Pinpoint the cell where the given text exists, returning its (x, y) midpoint coordinate. 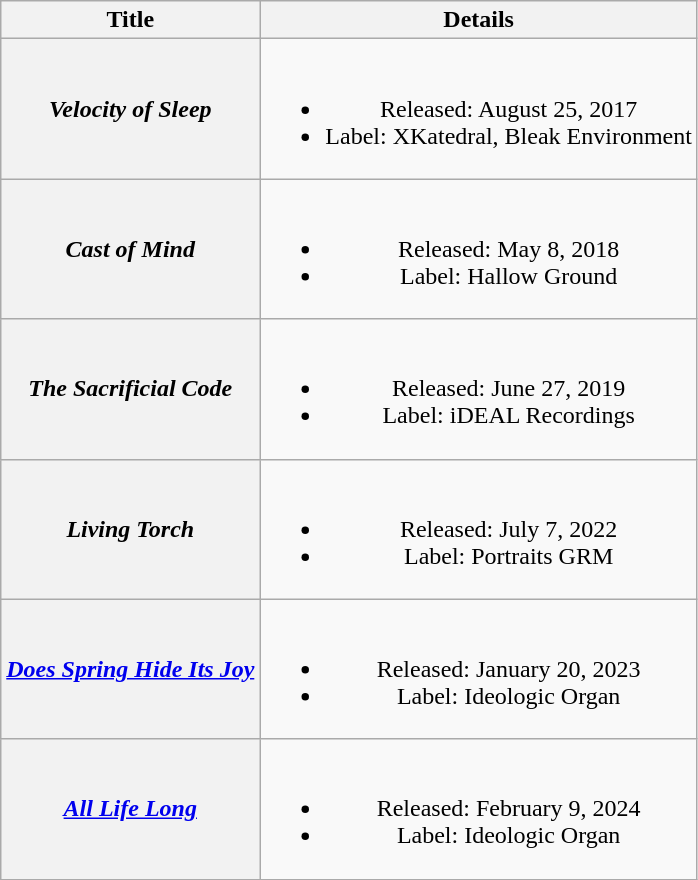
Released: August 25, 2017Label: XKatedral, Bleak Environment (479, 109)
Released: January 20, 2023Label: Ideologic Organ (479, 669)
Title (130, 20)
The Sacrificial Code (130, 389)
Released: July 7, 2022Label: Portraits GRM (479, 529)
Released: June 27, 2019Label: iDEAL Recordings (479, 389)
Does Spring Hide Its Joy (130, 669)
Released: February 9, 2024Label: Ideologic Organ (479, 809)
Velocity of Sleep (130, 109)
All Life Long (130, 809)
Released: May 8, 2018Label: Hallow Ground (479, 249)
Living Torch (130, 529)
Details (479, 20)
Cast of Mind (130, 249)
